For the text-containing cell, return its midpoint in [x, y] coordinate format. 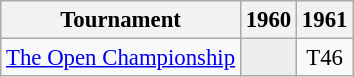
T46 [325, 58]
1961 [325, 20]
Tournament [121, 20]
The Open Championship [121, 58]
1960 [268, 20]
